Detect which cell encompasses the target text, then output its (X, Y) center coordinate. 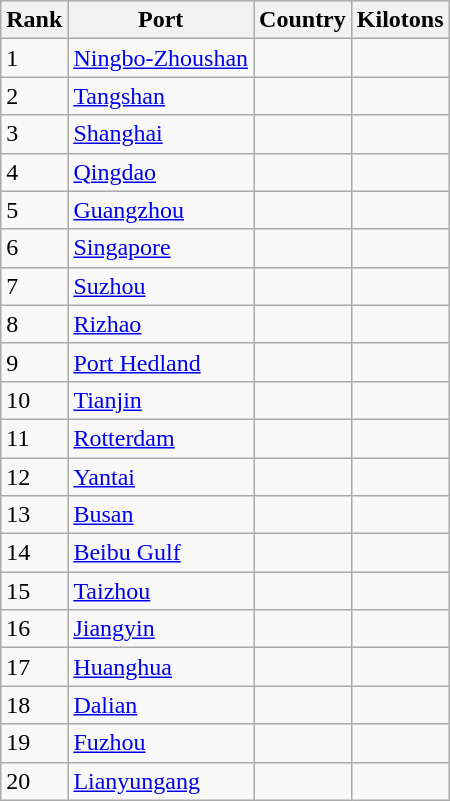
Country (303, 20)
Rank (34, 20)
10 (34, 400)
Kilotons (400, 20)
Singapore (161, 248)
17 (34, 667)
16 (34, 629)
15 (34, 591)
20 (34, 781)
1 (34, 58)
Lianyungang (161, 781)
Dalian (161, 705)
2 (34, 96)
7 (34, 286)
11 (34, 438)
Shanghai (161, 134)
Guangzhou (161, 210)
14 (34, 553)
Ningbo-Zhoushan (161, 58)
3 (34, 134)
18 (34, 705)
Rotterdam (161, 438)
Tianjin (161, 400)
Yantai (161, 477)
19 (34, 743)
Port Hedland (161, 362)
Suzhou (161, 286)
Taizhou (161, 591)
4 (34, 172)
13 (34, 515)
6 (34, 248)
Tangshan (161, 96)
12 (34, 477)
Busan (161, 515)
Rizhao (161, 324)
8 (34, 324)
Port (161, 20)
Beibu Gulf (161, 553)
Fuzhou (161, 743)
Huanghua (161, 667)
9 (34, 362)
5 (34, 210)
Qingdao (161, 172)
Jiangyin (161, 629)
